Scan for the cell matching the given text and deliver its [x, y] coordinate at center. 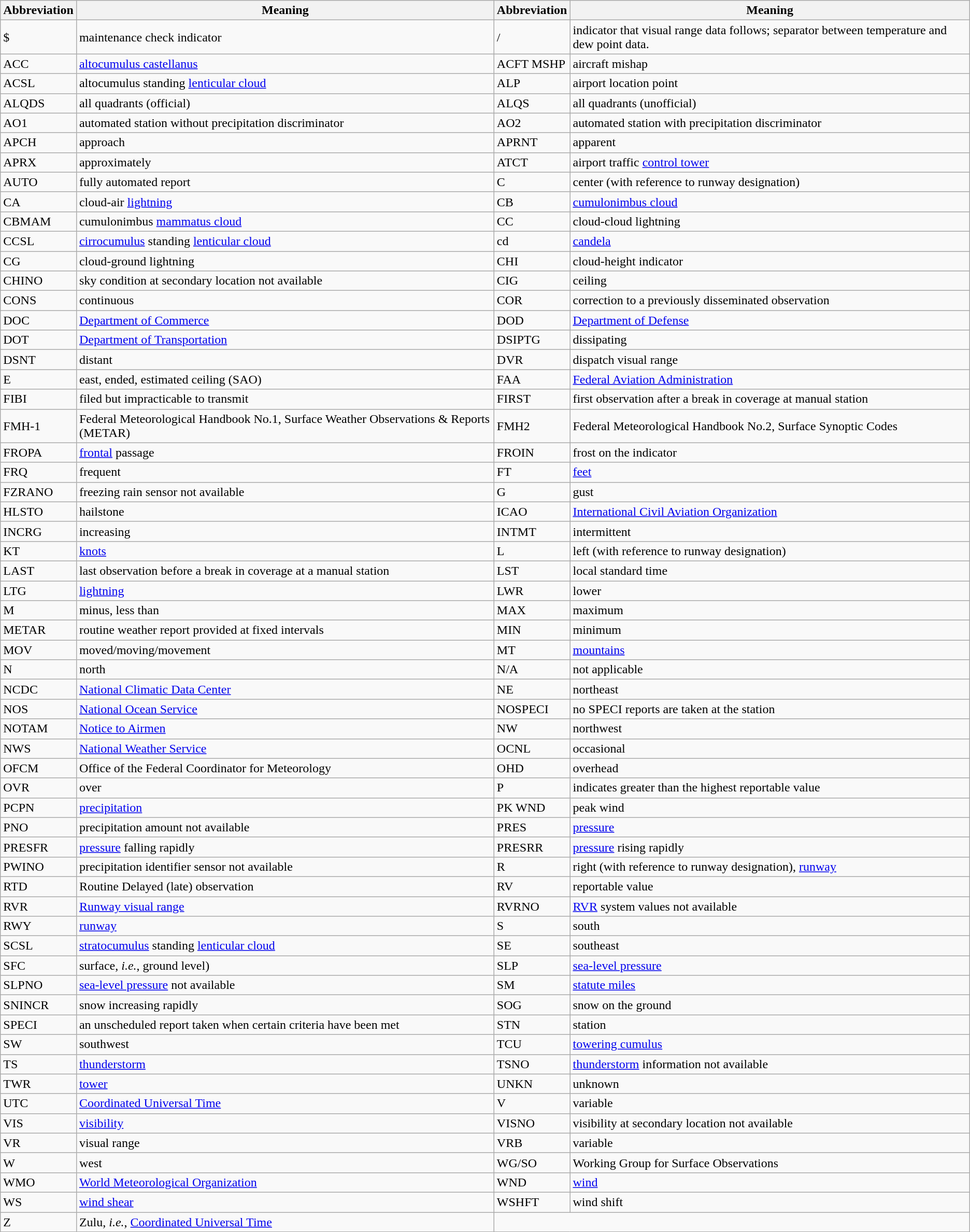
feet [770, 472]
wind [770, 1182]
dissipating [770, 340]
CG [38, 261]
sea-level pressure not available [285, 985]
sky condition at secondary location not available [285, 281]
routine weather report provided at fixed intervals [285, 630]
LTG [38, 590]
pressure rising rapidly [770, 847]
MT [532, 650]
MOV [38, 650]
C [532, 182]
Routine Delayed (late) observation [285, 886]
FROIN [532, 452]
VR [38, 1143]
dispatch visual range [770, 360]
mountains [770, 650]
G [532, 492]
PRESFR [38, 847]
ACC [38, 64]
unknown [770, 1084]
WG/SO [532, 1163]
apparent [770, 143]
ACSL [38, 83]
occasional [770, 748]
north [285, 670]
intermittent [770, 531]
west [285, 1163]
APRX [38, 162]
maximum [770, 611]
thunderstorm information not available [770, 1064]
LAST [38, 571]
MIN [532, 630]
pressure [770, 827]
HLSTO [38, 512]
hailstone [285, 512]
AUTO [38, 182]
continuous [285, 301]
LWR [532, 590]
WND [532, 1182]
CHINO [38, 281]
moved/moving/movement [285, 650]
SE [532, 946]
airport location point [770, 83]
stratocumulus standing lenticular cloud [285, 946]
Federal Meteorological Handbook No.1, Surface Weather Observations & Reports (METAR) [285, 426]
M [38, 611]
CONS [38, 301]
PK WND [532, 808]
L [532, 551]
APCH [38, 143]
Department of Commerce [285, 320]
last observation before a break in coverage at a manual station [285, 571]
N [38, 670]
precipitation identifier sensor not available [285, 867]
VISNO [532, 1123]
National Ocean Service [285, 709]
ALP [532, 83]
International Civil Aviation Organization [770, 512]
OFCM [38, 768]
FAA [532, 379]
northwest [770, 729]
P [532, 788]
an unscheduled report taken when certain criteria have been met [285, 1025]
TWR [38, 1084]
altocumulus standing lenticular cloud [285, 83]
FIRST [532, 399]
WMO [38, 1182]
PNO [38, 827]
SCSL [38, 946]
airport traffic control tower [770, 162]
runway [285, 926]
VIS [38, 1123]
over [285, 788]
LST [532, 571]
STN [532, 1025]
SPECI [38, 1025]
FMH-1 [38, 426]
NW [532, 729]
PRESRR [532, 847]
$ [38, 37]
visibility at secondary location not available [770, 1123]
south [770, 926]
UNKN [532, 1084]
NWS [38, 748]
NOS [38, 709]
precipitation [285, 808]
candela [770, 241]
center (with reference to runway designation) [770, 182]
CHI [532, 261]
approach [285, 143]
sea-level pressure [770, 966]
FMH2 [532, 426]
COR [532, 301]
Federal Aviation Administration [770, 379]
NOTAM [38, 729]
PCPN [38, 808]
SW [38, 1044]
CA [38, 202]
minus, less than [285, 611]
INTMT [532, 531]
AO2 [532, 123]
UTC [38, 1103]
Zulu, i.e., Coordinated Universal Time [285, 1222]
Office of the Federal Coordinator for Meteorology [285, 768]
left (with reference to runway designation) [770, 551]
reportable value [770, 886]
right (with reference to runway designation), runway [770, 867]
correction to a previously disseminated observation [770, 301]
RTD [38, 886]
MAX [532, 611]
automated station without precipitation discriminator [285, 123]
RVR system values not available [770, 907]
frequent [285, 472]
WSHFT [532, 1202]
indicator that visual range data follows; separator between temperature and dew point data. [770, 37]
DOC [38, 320]
ALQS [532, 103]
SFC [38, 966]
automated station with precipitation discriminator [770, 123]
pressure falling rapidly [285, 847]
Working Group for Surface Observations [770, 1163]
FRQ [38, 472]
N/A [532, 670]
southeast [770, 946]
WS [38, 1202]
thunderstorm [285, 1064]
lightning [285, 590]
maintenance check indicator [285, 37]
no SPECI reports are taken at the station [770, 709]
northeast [770, 689]
NCDC [38, 689]
V [532, 1103]
OCNL [532, 748]
frontal passage [285, 452]
SLPNO [38, 985]
visual range [285, 1143]
local standard time [770, 571]
cumulonimbus mammatus cloud [285, 221]
PWINO [38, 867]
ATCT [532, 162]
DSNT [38, 360]
/ [532, 37]
cloud-cloud lightning [770, 221]
Federal Meteorological Handbook No.2, Surface Synoptic Codes [770, 426]
Z [38, 1222]
RV [532, 886]
VRB [532, 1143]
CCSL [38, 241]
DSIPTG [532, 340]
filed but impracticable to transmit [285, 399]
gust [770, 492]
Notice to Airmen [285, 729]
increasing [285, 531]
snow on the ground [770, 1005]
cd [532, 241]
RWY [38, 926]
overhead [770, 768]
OHD [532, 768]
CBMAM [38, 221]
SOG [532, 1005]
KT [38, 551]
cloud-height indicator [770, 261]
lower [770, 590]
towering cumulus [770, 1044]
AO1 [38, 123]
ALQDS [38, 103]
NOSPECI [532, 709]
RVR [38, 907]
snow increasing rapidly [285, 1005]
ACFT MSHP [532, 64]
CIG [532, 281]
ceiling [770, 281]
cirrocumulus standing lenticular cloud [285, 241]
FROPA [38, 452]
not applicable [770, 670]
peak wind [770, 808]
freezing rain sensor not available [285, 492]
RVRNO [532, 907]
OVR [38, 788]
indicates greater than the highest reportable value [770, 788]
Runway visual range [285, 907]
all quadrants (official) [285, 103]
DOT [38, 340]
east, ended, estimated ceiling (SAO) [285, 379]
SLP [532, 966]
distant [285, 360]
DOD [532, 320]
precipitation amount not available [285, 827]
aircraft mishap [770, 64]
statute miles [770, 985]
cumulonimbus cloud [770, 202]
E [38, 379]
National Climatic Data Center [285, 689]
FZRANO [38, 492]
DVR [532, 360]
TSNO [532, 1064]
approximately [285, 162]
TS [38, 1064]
cloud-air lightning [285, 202]
wind shear [285, 1202]
surface, i.e., ground level) [285, 966]
SNINCR [38, 1005]
frost on the indicator [770, 452]
W [38, 1163]
Department of Transportation [285, 340]
CB [532, 202]
FIBI [38, 399]
southwest [285, 1044]
station [770, 1025]
all quadrants (unofficial) [770, 103]
TCU [532, 1044]
R [532, 867]
INCRG [38, 531]
minimum [770, 630]
cloud-ground lightning [285, 261]
PRES [532, 827]
National Weather Service [285, 748]
wind shift [770, 1202]
CC [532, 221]
visibility [285, 1123]
FT [532, 472]
knots [285, 551]
first observation after a break in coverage at manual station [770, 399]
World Meteorological Organization [285, 1182]
S [532, 926]
Coordinated Universal Time [285, 1103]
APRNT [532, 143]
altocumulus castellanus [285, 64]
tower [285, 1084]
Department of Defense [770, 320]
ICAO [532, 512]
SM [532, 985]
fully automated report [285, 182]
NE [532, 689]
METAR [38, 630]
